Search for the cell housing the specified text and yield its (x, y) center coordinate. 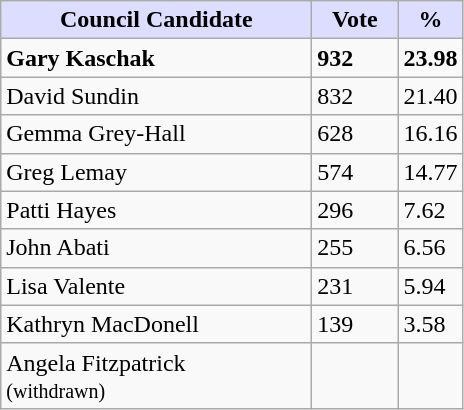
Patti Hayes (156, 210)
Council Candidate (156, 20)
Lisa Valente (156, 286)
932 (355, 58)
Gary Kaschak (156, 58)
3.58 (430, 324)
5.94 (430, 286)
14.77 (430, 172)
Gemma Grey-Hall (156, 134)
Greg Lemay (156, 172)
255 (355, 248)
John Abati (156, 248)
231 (355, 286)
628 (355, 134)
21.40 (430, 96)
% (430, 20)
Kathryn MacDonell (156, 324)
7.62 (430, 210)
23.98 (430, 58)
David Sundin (156, 96)
6.56 (430, 248)
Angela Fitzpatrick(withdrawn) (156, 376)
296 (355, 210)
Vote (355, 20)
574 (355, 172)
832 (355, 96)
139 (355, 324)
16.16 (430, 134)
